Extract the [X, Y] coordinate from the center of the cell holding the provided text.  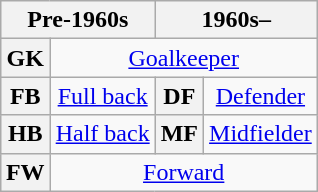
FW [25, 172]
1960s– [236, 20]
DF [179, 96]
Forward [184, 172]
GK [25, 58]
Defender [261, 96]
Half back [102, 134]
FB [25, 96]
Goalkeeper [184, 58]
MF [179, 134]
Midfielder [261, 134]
Pre-1960s [78, 20]
HB [25, 134]
Full back [102, 96]
